Output the [x, y] coordinate of the center of the cell containing the given text.  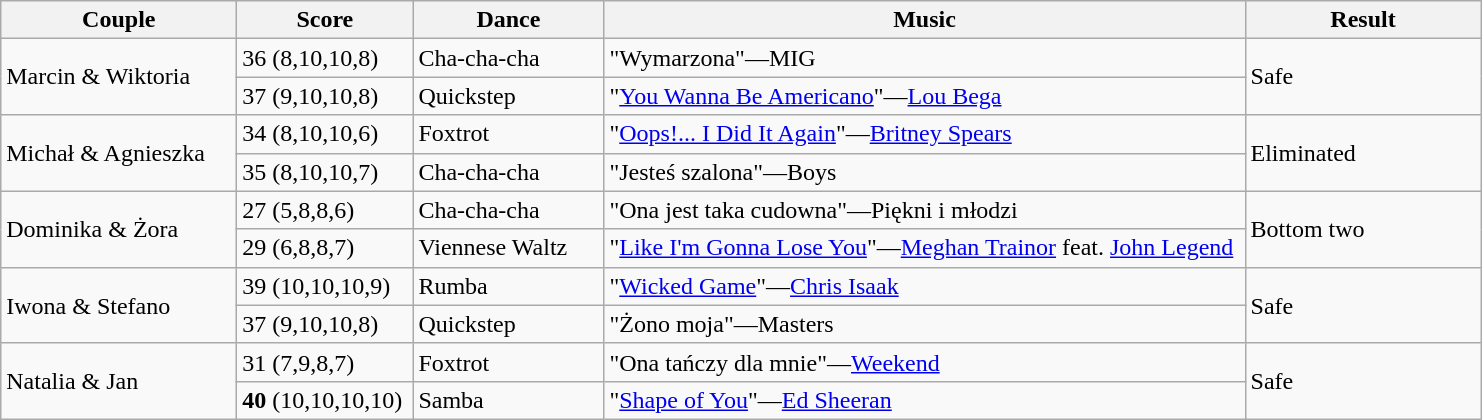
Score [325, 20]
Dominika & Żora [119, 229]
Michał & Agnieszka [119, 153]
"Ona jest taka cudowna"—Piękni i młodzi [924, 210]
Couple [119, 20]
Dance [508, 20]
Result [1363, 20]
Viennese Waltz [508, 248]
"Wymarzona"—MIG [924, 58]
"Ona tańczy dla mnie"—Weekend [924, 362]
34 (8,10,10,6) [325, 134]
35 (8,10,10,7) [325, 172]
"Jesteś szalona"—Boys [924, 172]
"Like I'm Gonna Lose You"—Meghan Trainor feat. John Legend [924, 248]
Bottom two [1363, 229]
Natalia & Jan [119, 381]
Marcin & Wiktoria [119, 77]
"Żono moja"—Masters [924, 324]
29 (6,8,8,7) [325, 248]
Samba [508, 400]
"Oops!... I Did It Again"—Britney Spears [924, 134]
"Shape of You"—Ed Sheeran [924, 400]
40 (10,10,10,10) [325, 400]
Rumba [508, 286]
Eliminated [1363, 153]
36 (8,10,10,8) [325, 58]
"Wicked Game"—Chris Isaak [924, 286]
Iwona & Stefano [119, 305]
Music [924, 20]
"You Wanna Be Americano"—Lou Bega [924, 96]
31 (7,9,8,7) [325, 362]
27 (5,8,8,6) [325, 210]
39 (10,10,10,9) [325, 286]
